Capture the cell that displays the provided text and extract its [X, Y] central coordinate. 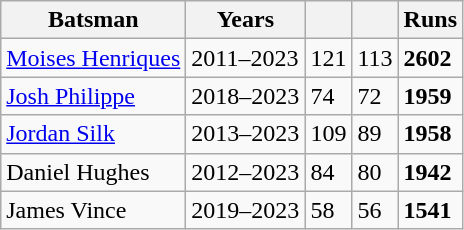
58 [328, 210]
113 [375, 58]
72 [375, 96]
74 [328, 96]
Daniel Hughes [94, 172]
1942 [430, 172]
80 [375, 172]
56 [375, 210]
Josh Philippe [94, 96]
Moises Henriques [94, 58]
1959 [430, 96]
1958 [430, 134]
James Vince [94, 210]
109 [328, 134]
121 [328, 58]
2019–2023 [246, 210]
Years [246, 20]
2013–2023 [246, 134]
2018–2023 [246, 96]
Runs [430, 20]
2012–2023 [246, 172]
84 [328, 172]
Batsman [94, 20]
1541 [430, 210]
2011–2023 [246, 58]
89 [375, 134]
Jordan Silk [94, 134]
2602 [430, 58]
